For the text-containing cell, return its midpoint in [X, Y] coordinate format. 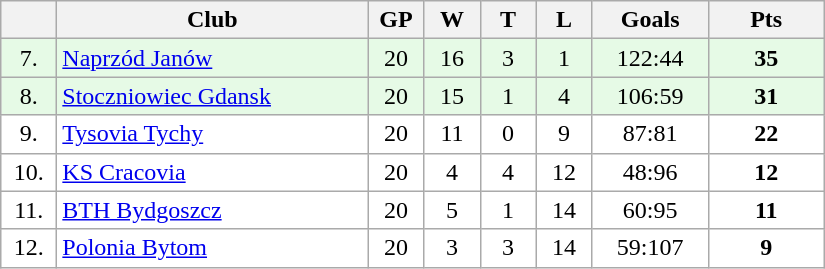
11. [29, 210]
GP [396, 20]
T [508, 20]
Goals [650, 20]
BTH Bydgoszcz [212, 210]
59:107 [650, 248]
16 [452, 58]
KS Cracovia [212, 172]
Tysovia Tychy [212, 134]
106:59 [650, 96]
22 [766, 134]
Polonia Bytom [212, 248]
Club [212, 20]
W [452, 20]
Naprzód Janów [212, 58]
Stoczniowiec Gdansk [212, 96]
7. [29, 58]
87:81 [650, 134]
35 [766, 58]
10. [29, 172]
L [564, 20]
15 [452, 96]
48:96 [650, 172]
Pts [766, 20]
12. [29, 248]
0 [508, 134]
5 [452, 210]
8. [29, 96]
31 [766, 96]
9. [29, 134]
60:95 [650, 210]
122:44 [650, 58]
